Locate the cell with the specified text and output its [X, Y] center coordinate. 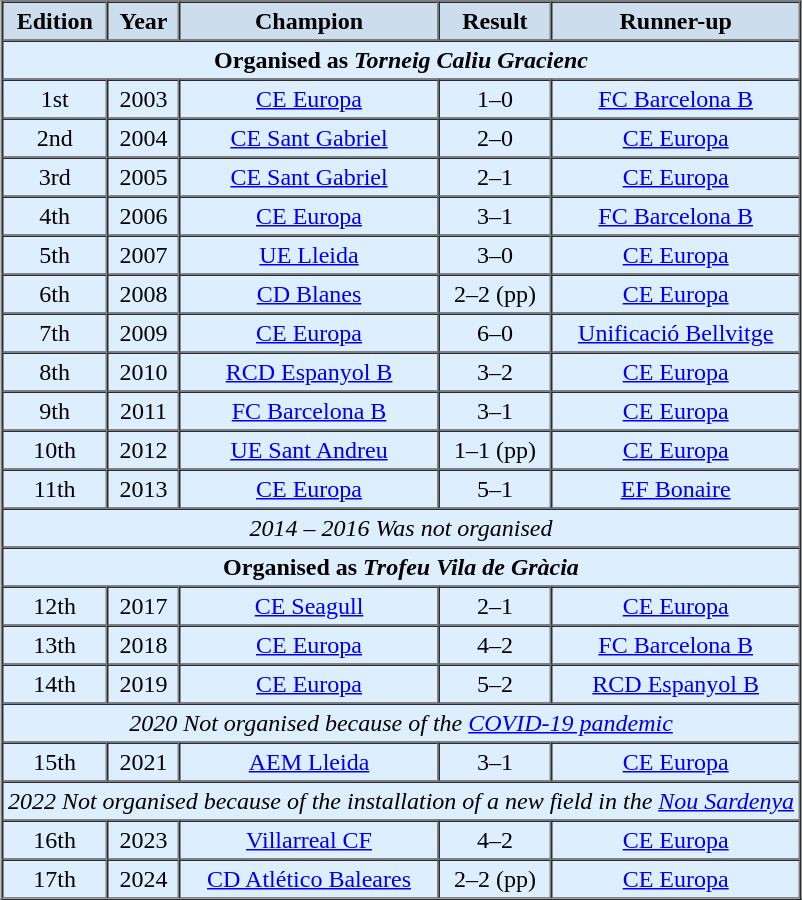
7th [55, 334]
1–1 (pp) [496, 450]
1–0 [496, 100]
10th [55, 450]
CE Seagull [308, 606]
3rd [55, 178]
Champion [308, 22]
2nd [55, 138]
2004 [144, 138]
2011 [144, 412]
Organised as Torneig Caliu Gracienc [401, 60]
2019 [144, 684]
2022 Not organised because of the installation of a new field in the Nou Sardenya [401, 802]
Edition [55, 22]
2014 – 2016 Was not organised [401, 528]
2021 [144, 762]
2009 [144, 334]
13th [55, 646]
2013 [144, 490]
9th [55, 412]
2005 [144, 178]
15th [55, 762]
AEM Lleida [308, 762]
Unificació Bellvitge [676, 334]
12th [55, 606]
Runner-up [676, 22]
17th [55, 880]
2010 [144, 372]
2018 [144, 646]
8th [55, 372]
5–2 [496, 684]
3–2 [496, 372]
2008 [144, 294]
6–0 [496, 334]
2023 [144, 840]
CD Atlético Baleares [308, 880]
16th [55, 840]
Villarreal CF [308, 840]
3–0 [496, 256]
2024 [144, 880]
EF Bonaire [676, 490]
5–1 [496, 490]
UE Sant Andreu [308, 450]
6th [55, 294]
2–0 [496, 138]
4th [55, 216]
2017 [144, 606]
2003 [144, 100]
2007 [144, 256]
14th [55, 684]
Result [496, 22]
1st [55, 100]
2020 Not organised because of the COVID-19 pandemic [401, 724]
5th [55, 256]
CD Blanes [308, 294]
Organised as Trofeu Vila de Gràcia [401, 568]
Year [144, 22]
11th [55, 490]
2006 [144, 216]
2012 [144, 450]
UE Lleida [308, 256]
